From the cell containing the given text, extract its center point as [X, Y] coordinate. 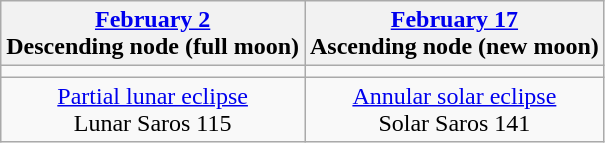
February 2Descending node (full moon) [153, 34]
Partial lunar eclipseLunar Saros 115 [153, 110]
February 17Ascending node (new moon) [454, 34]
Annular solar eclipseSolar Saros 141 [454, 110]
